From the cell containing the given text, extract its center point as [X, Y] coordinate. 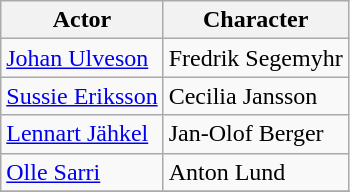
Character [256, 20]
Anton Lund [256, 172]
Sussie Eriksson [82, 96]
Actor [82, 20]
Cecilia Jansson [256, 96]
Olle Sarri [82, 172]
Lennart Jähkel [82, 134]
Johan Ulveson [82, 58]
Fredrik Segemyhr [256, 58]
Jan-Olof Berger [256, 134]
